Provide the [x, y] coordinate of the cell's center where the given text is located.  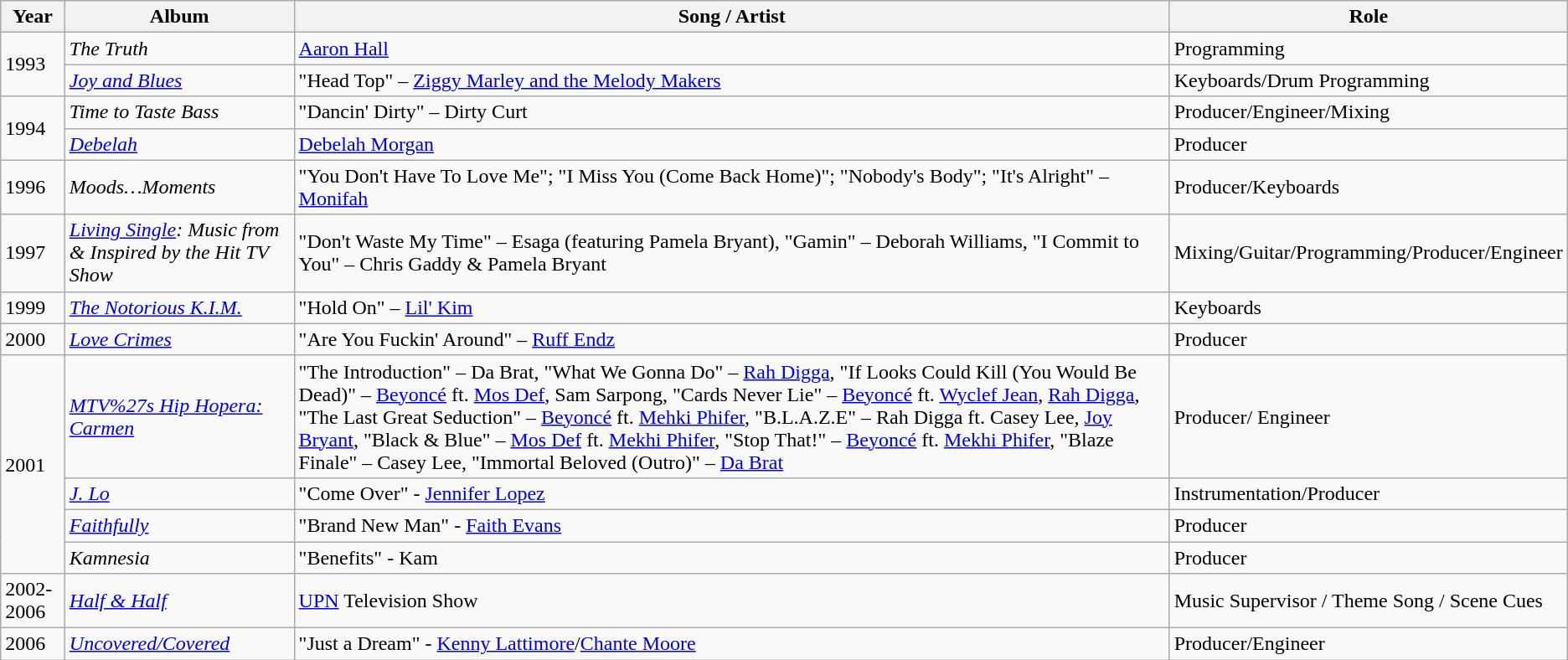
"Are You Fuckin' Around" – Ruff Endz [732, 339]
2001 [34, 464]
"Just a Dream" - Kenny Lattimore/Chante Moore [732, 644]
Producer/Engineer/Mixing [1369, 112]
2006 [34, 644]
The Notorious K.I.M. [179, 307]
Producer/ Engineer [1369, 416]
Keyboards [1369, 307]
Kamnesia [179, 557]
Year [34, 17]
Love Crimes [179, 339]
"Don't Waste My Time" – Esaga (featuring Pamela Bryant), "Gamin" – Deborah Williams, "I Commit to You" – Chris Gaddy & Pamela Bryant [732, 253]
Living Single: Music from & Inspired by the Hit TV Show [179, 253]
Moods…Moments [179, 188]
"Come Over" - Jennifer Lopez [732, 493]
"You Don't Have To Love Me"; "I Miss You (Come Back Home)"; "Nobody's Body"; "It's Alright" –Monifah [732, 188]
"Dancin' Dirty" – Dirty Curt [732, 112]
Keyboards/Drum Programming [1369, 80]
"Brand New Man" - Faith Evans [732, 525]
Producer/Engineer [1369, 644]
1996 [34, 188]
1993 [34, 64]
Uncovered/Covered [179, 644]
"Benefits" - Kam [732, 557]
Time to Taste Bass [179, 112]
Half & Half [179, 601]
1997 [34, 253]
1999 [34, 307]
Debelah [179, 144]
1994 [34, 128]
2002-2006 [34, 601]
Mixing/Guitar/Programming/Producer/Engineer [1369, 253]
"Hold On" – Lil' Kim [732, 307]
"Head Top" – Ziggy Marley and the Melody Makers [732, 80]
Producer/Keyboards [1369, 188]
Song / Artist [732, 17]
Joy and Blues [179, 80]
Album [179, 17]
MTV%27s Hip Hopera: Carmen [179, 416]
Role [1369, 17]
Faithfully [179, 525]
Aaron Hall [732, 49]
Programming [1369, 49]
Music Supervisor / Theme Song / Scene Cues [1369, 601]
Instrumentation/Producer [1369, 493]
2000 [34, 339]
J. Lo [179, 493]
Debelah Morgan [732, 144]
UPN Television Show [732, 601]
The Truth [179, 49]
